Search for the cell housing the specified text and yield its (X, Y) center coordinate. 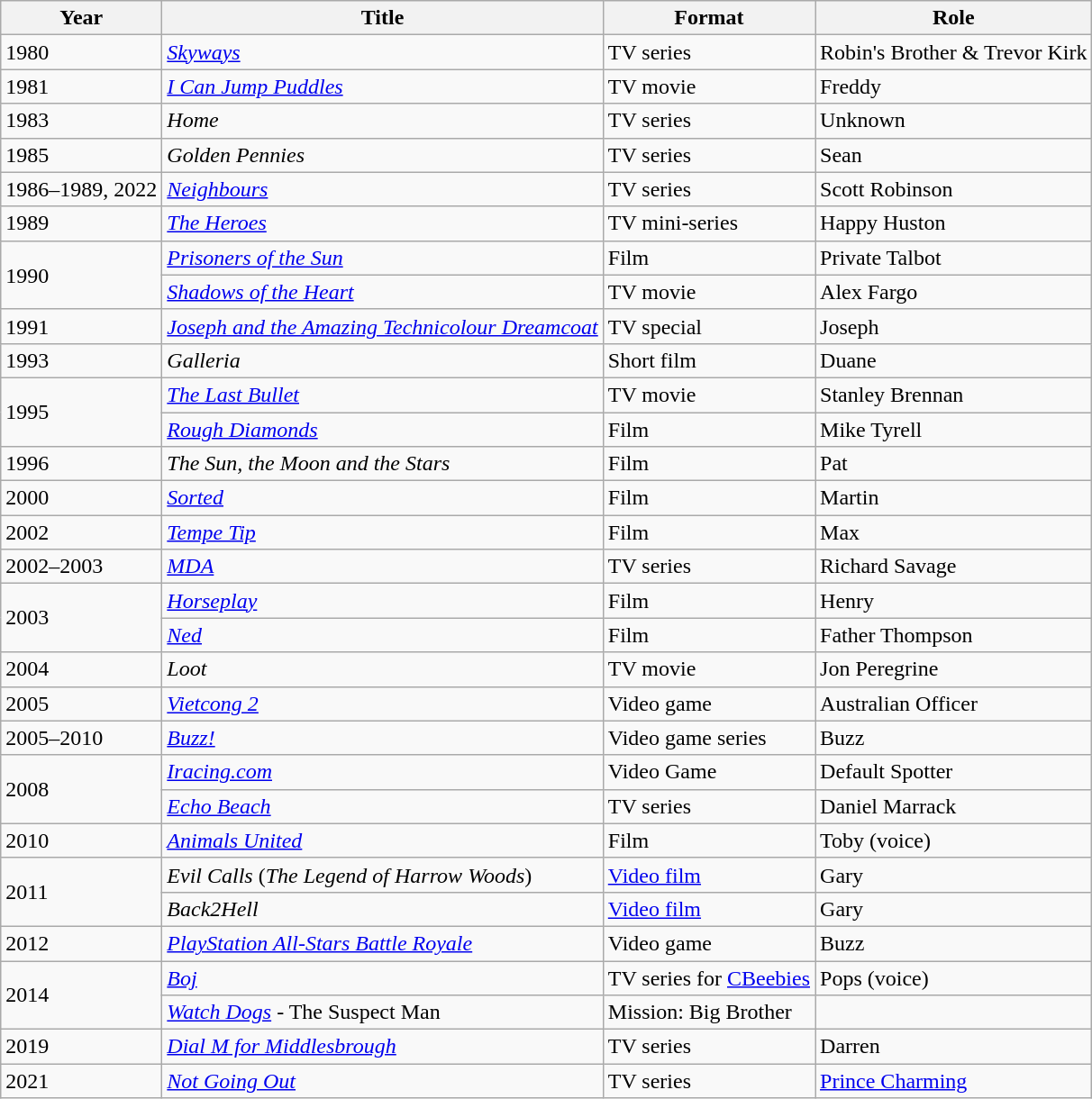
Boj (382, 977)
1995 (81, 412)
2019 (81, 1047)
Home (382, 121)
Happy Huston (953, 223)
2011 (81, 892)
Prince Charming (953, 1081)
Shadows of the Heart (382, 292)
2005 (81, 704)
Richard Savage (953, 567)
1986–1989, 2022 (81, 189)
Watch Dogs - The Suspect Man (382, 1013)
1981 (81, 86)
2012 (81, 943)
2002–2003 (81, 567)
2021 (81, 1081)
The Last Bullet (382, 395)
TV mini-series (708, 223)
Rough Diamonds (382, 430)
Mission: Big Brother (708, 1013)
Year (81, 18)
Neighbours (382, 189)
Private Talbot (953, 258)
2010 (81, 840)
Sean (953, 155)
TV special (708, 326)
Title (382, 18)
1980 (81, 52)
Default Spotter (953, 772)
TV series for CBeebies (708, 977)
Short film (708, 360)
1983 (81, 121)
Format (708, 18)
Not Going Out (382, 1081)
2014 (81, 995)
Iracing.com (382, 772)
The Heroes (382, 223)
2003 (81, 618)
Video Game (708, 772)
Australian Officer (953, 704)
Loot (382, 669)
Mike Tyrell (953, 430)
Pops (voice) (953, 977)
I Can Jump Puddles (382, 86)
Echo Beach (382, 806)
Role (953, 18)
Daniel Marrack (953, 806)
Max (953, 532)
Back2Hell (382, 909)
Evil Calls (The Legend of Harrow Woods) (382, 875)
Skyways (382, 52)
Jon Peregrine (953, 669)
Father Thompson (953, 635)
2002 (81, 532)
1985 (81, 155)
2000 (81, 498)
Buzz! (382, 738)
Stanley Brennan (953, 395)
Toby (voice) (953, 840)
Golden Pennies (382, 155)
1991 (81, 326)
Joseph (953, 326)
Pat (953, 464)
2004 (81, 669)
Prisoners of the Sun (382, 258)
Joseph and the Amazing Technicolour Dreamcoat (382, 326)
2005–2010 (81, 738)
Galleria (382, 360)
MDA (382, 567)
Horseplay (382, 601)
Henry (953, 601)
2008 (81, 789)
Animals United (382, 840)
Tempe Tip (382, 532)
1990 (81, 275)
1996 (81, 464)
Sorted (382, 498)
Dial M for Middlesbrough (382, 1047)
Alex Fargo (953, 292)
Unknown (953, 121)
Freddy (953, 86)
Video game series (708, 738)
Martin (953, 498)
Scott Robinson (953, 189)
Ned (382, 635)
1989 (81, 223)
Duane (953, 360)
Vietcong 2 (382, 704)
1993 (81, 360)
PlayStation All-Stars Battle Royale (382, 943)
The Sun, the Moon and the Stars (382, 464)
Darren (953, 1047)
Robin's Brother & Trevor Kirk (953, 52)
